Return (x, y) of the center of cell containing provided text 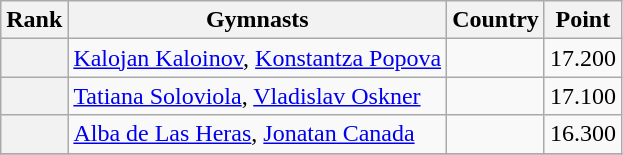
17.100 (582, 96)
Country (496, 20)
17.200 (582, 58)
Gymnasts (258, 20)
Tatiana Soloviola, Vladislav Oskner (258, 96)
16.300 (582, 134)
Alba de Las Heras, Jonatan Canada (258, 134)
Kalojan Kaloinov, Konstantza Popova (258, 58)
Rank (34, 20)
Point (582, 20)
